Capture the cell that displays the provided text and extract its (X, Y) central coordinate. 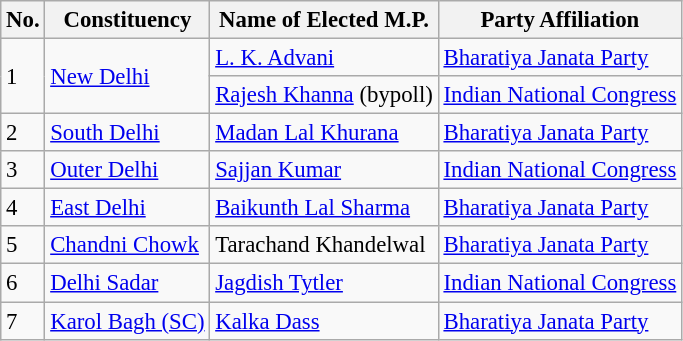
Baikunth Lal Sharma (324, 208)
7 (23, 321)
1 (23, 76)
L. K. Advani (324, 58)
South Delhi (128, 133)
Rajesh Khanna (bypoll) (324, 95)
Constituency (128, 20)
Party Affiliation (560, 20)
East Delhi (128, 208)
Karol Bagh (SC) (128, 321)
Sajjan Kumar (324, 170)
Madan Lal Khurana (324, 133)
No. (23, 20)
3 (23, 170)
2 (23, 133)
New Delhi (128, 76)
Delhi Sadar (128, 283)
Jagdish Tytler (324, 283)
6 (23, 283)
5 (23, 245)
Outer Delhi (128, 170)
4 (23, 208)
Kalka Dass (324, 321)
Chandni Chowk (128, 245)
Name of Elected M.P. (324, 20)
Tarachand Khandelwal (324, 245)
